Output the [x, y] coordinate of the center of the cell containing the given text.  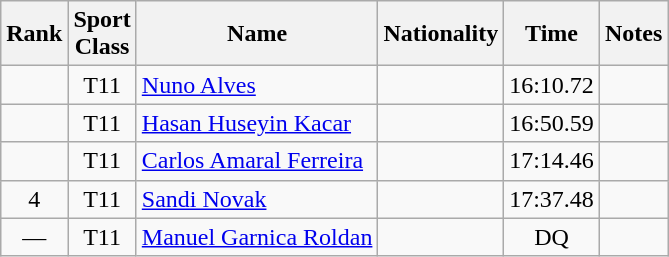
Time [552, 34]
Carlos Amaral Ferreira [257, 161]
— [34, 237]
Nationality [441, 34]
16:50.59 [552, 123]
Rank [34, 34]
Nuno Alves [257, 85]
Notes [633, 34]
16:10.72 [552, 85]
17:37.48 [552, 199]
DQ [552, 237]
Hasan Huseyin Kacar [257, 123]
Name [257, 34]
Sandi Novak [257, 199]
SportClass [102, 34]
17:14.46 [552, 161]
4 [34, 199]
Manuel Garnica Roldan [257, 237]
